For the text-containing cell, return its midpoint in [x, y] coordinate format. 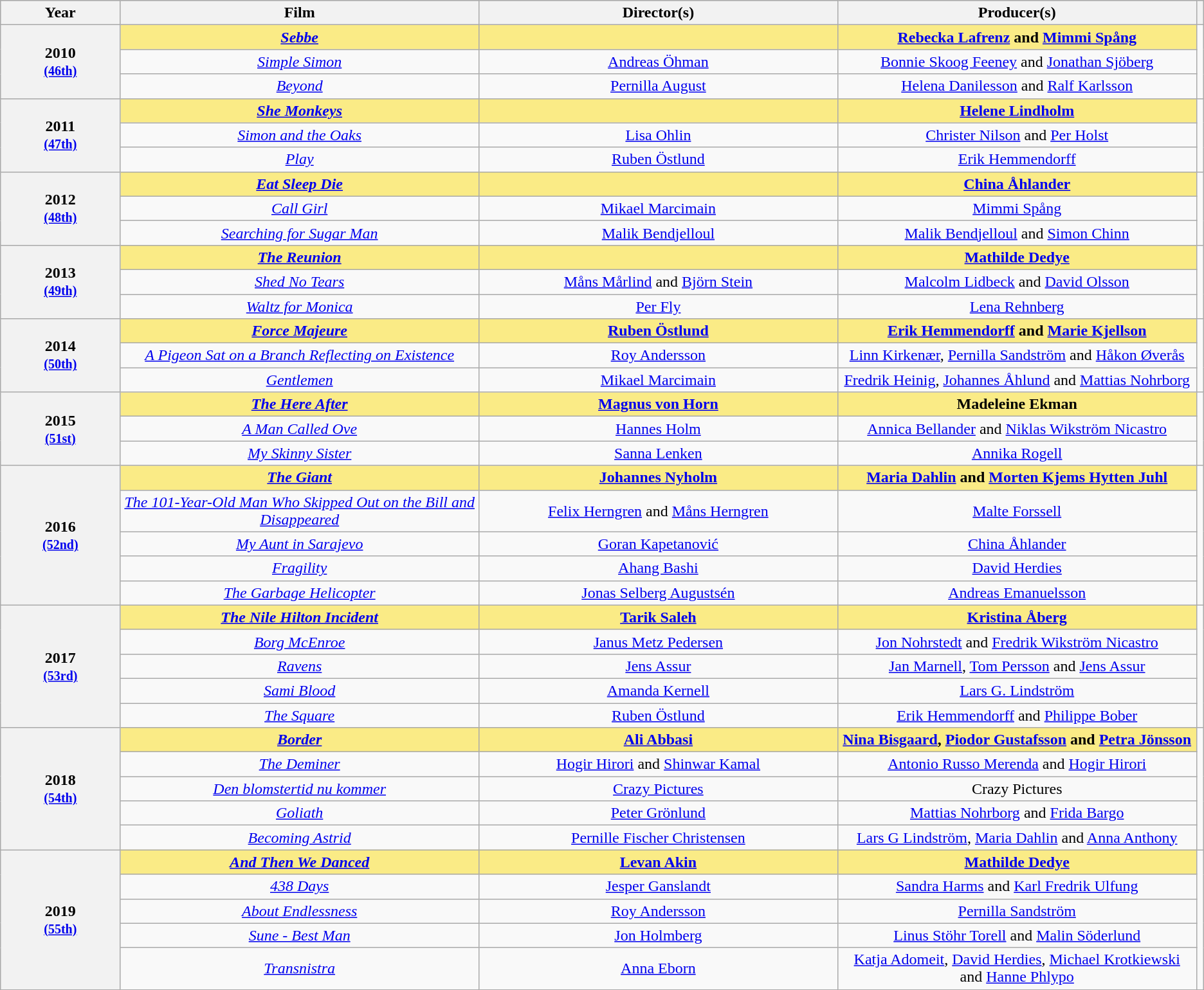
Maria Dahlin and Morten Kjems Hytten Juhl [1017, 478]
Jens Assur [659, 666]
Måns Mårlind and Björn Stein [659, 282]
Fragility [300, 568]
Fredrik Heinig, Johannes Åhlund and Mattias Nohrborg [1017, 380]
A Pigeon Sat on a Branch Reflecting on Existence [300, 355]
The Nile Hilton Incident [300, 617]
Mimmi Spång [1017, 208]
Jon Nohrstedt and Fredrik Wikström Nicastro [1017, 642]
Sandra Harms and Karl Fredrik Ulfung [1017, 887]
Transnistra [300, 968]
My Aunt in Sarajevo [300, 544]
Jon Holmberg [659, 935]
2011(47th) [60, 135]
The Square [300, 715]
Lars G Lindström, Maria Dahlin and Anna Anthony [1017, 838]
Borg McEnroe [300, 642]
Andreas Emanuelsson [1017, 593]
Den blomstertid nu kommer [300, 789]
David Herdies [1017, 568]
Pernille Fischer Christensen [659, 838]
Goliath [300, 813]
The 101-Year-Old Man Who Skipped Out on the Bill and Disappeared [300, 510]
Sanna Lenken [659, 453]
438 Days [300, 887]
Play [300, 159]
Border [300, 740]
Peter Grönlund [659, 813]
Antonio Russo Merenda and Hogir Hirori [1017, 764]
Becoming Astrid [300, 838]
Helene Lindholm [1017, 111]
Beyond [300, 86]
Rebecka Lafrenz and Mimmi Spång [1017, 37]
Lena Rehnberg [1017, 307]
Film [300, 13]
Helena Danilesson and Ralf Karlsson [1017, 86]
My Skinny Sister [300, 453]
2016(52nd) [60, 535]
The Giant [300, 478]
Force Majeure [300, 331]
The Reunion [300, 257]
Hogir Hirori and Shinwar Kamal [659, 764]
Pernilla Sandström [1017, 911]
2018(54th) [60, 789]
She Monkeys [300, 111]
A Man Called Ove [300, 429]
Sune - Best Man [300, 935]
Annica Bellander and Niklas Wikström Nicastro [1017, 429]
Director(s) [659, 13]
Linus Stöhr Torell and Malin Söderlund [1017, 935]
Johannes Nyholm [659, 478]
Per Fly [659, 307]
The Garbage Helicopter [300, 593]
Ravens [300, 666]
Magnus von Horn [659, 404]
Nina Bisgaard, Piodor Gustafsson and Petra Jönsson [1017, 740]
Sami Blood [300, 690]
Malik Bendjelloul and Simon Chinn [1017, 233]
Linn Kirkenær, Pernilla Sandström and Håkon Øverås [1017, 355]
2013(49th) [60, 282]
Call Girl [300, 208]
Shed No Tears [300, 282]
Lisa Ohlin [659, 135]
Producer(s) [1017, 13]
Year [60, 13]
2010(46th) [60, 62]
Madeleine Ekman [1017, 404]
Anna Eborn [659, 968]
And Then We Danced [300, 862]
Christer Nilson and Per Holst [1017, 135]
Andreas Öhman [659, 62]
Gentlemen [300, 380]
Jan Marnell, Tom Persson and Jens Assur [1017, 666]
Malte Forssell [1017, 510]
Erik Hemmendorff [1017, 159]
Janus Metz Pedersen [659, 642]
Goran Kapetanović [659, 544]
Waltz for Monica [300, 307]
Eat Sleep Die [300, 184]
2019(55th) [60, 919]
Lars G. Lindström [1017, 690]
Erik Hemmendorff and Marie Kjellson [1017, 331]
About Endlessness [300, 911]
2014(50th) [60, 355]
Kristina Åberg [1017, 617]
Sebbe [300, 37]
The Deminer [300, 764]
2012(48th) [60, 208]
Annika Rogell [1017, 453]
Felix Herngren and Måns Herngren [659, 510]
Jonas Selberg Augustsén [659, 593]
Pernilla August [659, 86]
Tarik Saleh [659, 617]
Jesper Ganslandt [659, 887]
Ahang Bashi [659, 568]
Katja Adomeit, David Herdies, Michael Krotkiewski and Hanne Phlypo [1017, 968]
Ali Abbasi [659, 740]
Simon and the Oaks [300, 135]
Mattias Nohrborg and Frida Bargo [1017, 813]
Malik Bendjelloul [659, 233]
Bonnie Skoog Feeney and Jonathan Sjöberg [1017, 62]
2015(51st) [60, 429]
2017(53rd) [60, 666]
Levan Akin [659, 862]
Amanda Kernell [659, 690]
Searching for Sugar Man [300, 233]
Erik Hemmendorff and Philippe Bober [1017, 715]
Simple Simon [300, 62]
Malcolm Lidbeck and David Olsson [1017, 282]
Hannes Holm [659, 429]
The Here After [300, 404]
